Locate the cell with the specified text and output its [X, Y] center coordinate. 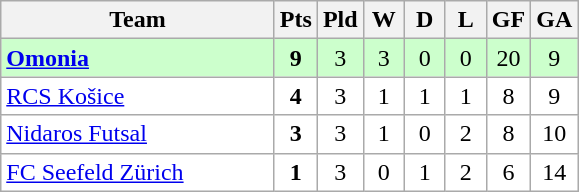
GF [508, 20]
W [384, 20]
4 [296, 96]
Pld [340, 20]
6 [508, 172]
D [424, 20]
14 [554, 172]
RCS Košice [138, 96]
Nidaros Futsal [138, 134]
10 [554, 134]
Team [138, 20]
L [466, 20]
20 [508, 58]
Omonia [138, 58]
GA [554, 20]
Pts [296, 20]
FC Seefeld Zürich [138, 172]
